Locate the cell with the specified text and output its (x, y) center coordinate. 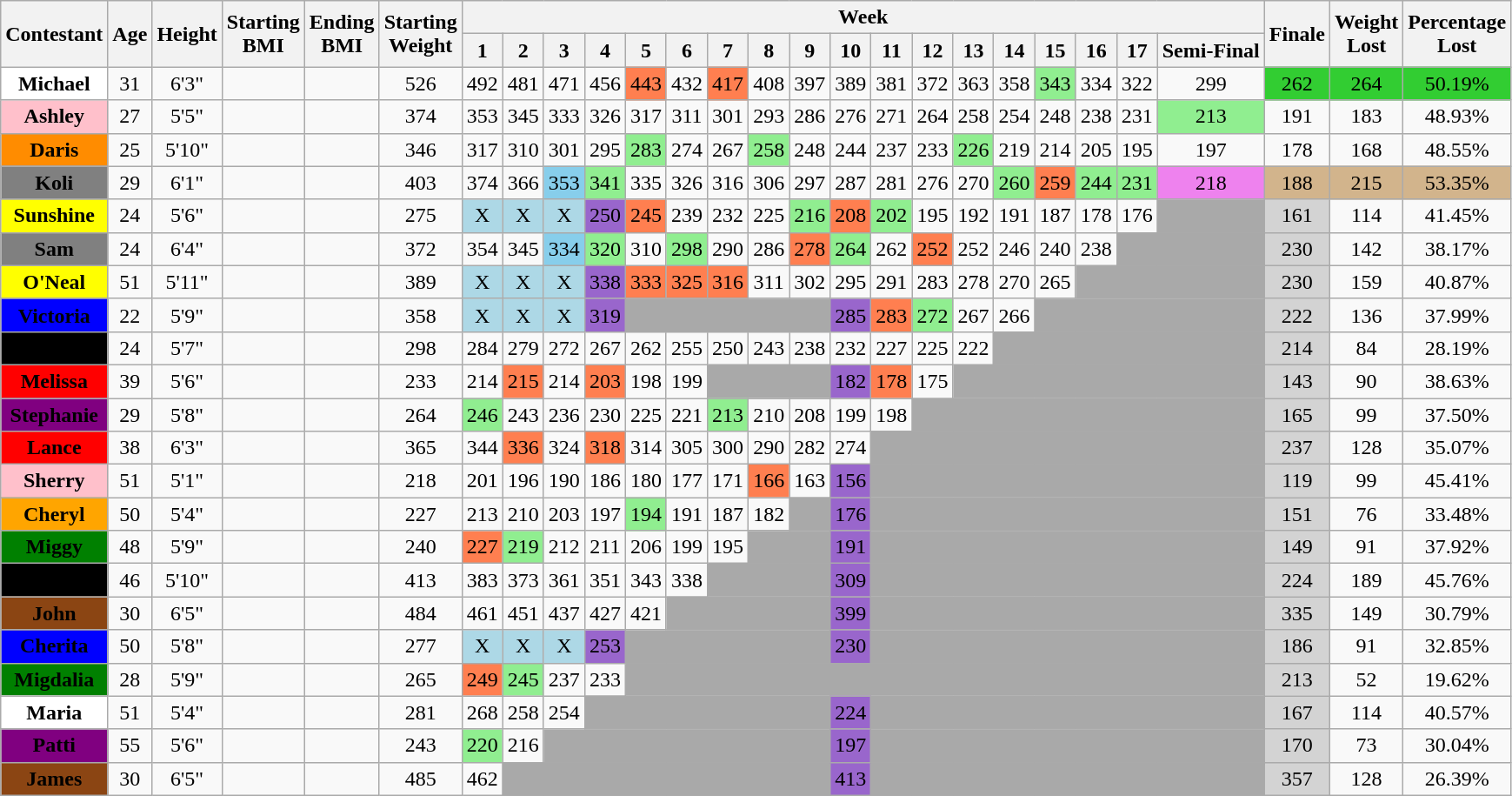
357 (1297, 779)
Victoria (54, 315)
188 (1297, 183)
279 (523, 348)
19.62% (1457, 679)
285 (850, 315)
31 (130, 84)
7 (729, 50)
1 (482, 50)
220 (482, 746)
142 (1366, 249)
35.07% (1457, 448)
Migdalia (54, 679)
Daris (54, 150)
443 (645, 84)
Finale (1297, 34)
192 (974, 216)
119 (1297, 481)
408 (769, 84)
421 (645, 613)
5 (645, 50)
255 (687, 348)
492 (482, 84)
481 (523, 84)
Cherita (54, 646)
48.55% (1457, 150)
Sherry (54, 481)
10 (850, 50)
156 (850, 481)
314 (645, 448)
451 (523, 613)
166 (769, 481)
16 (1096, 50)
3 (563, 50)
221 (687, 415)
28 (130, 679)
Koli (54, 183)
Age (130, 34)
417 (729, 84)
462 (482, 779)
183 (1366, 117)
17 (1137, 50)
Lance (54, 448)
318 (605, 448)
300 (729, 448)
5'11" (187, 282)
5'5" (187, 117)
282 (810, 448)
143 (1297, 381)
526 (421, 84)
399 (850, 613)
363 (974, 84)
38.63% (1457, 381)
168 (1366, 150)
226 (974, 150)
320 (605, 249)
2 (523, 50)
165 (1297, 415)
45.76% (1457, 580)
484 (421, 613)
38.17% (1457, 249)
26.39% (1457, 779)
373 (523, 580)
9 (810, 50)
432 (687, 84)
239 (687, 216)
14 (1014, 50)
6 (687, 50)
461 (482, 613)
32.85% (1457, 646)
37.99% (1457, 315)
189 (1366, 580)
236 (563, 415)
205 (1096, 150)
O'Neal (54, 282)
76 (1366, 514)
Miggy (54, 547)
275 (421, 216)
45.41% (1457, 481)
297 (810, 183)
28.19% (1457, 348)
84 (1366, 348)
33.48% (1457, 514)
12 (932, 50)
268 (482, 712)
48.93% (1457, 117)
336 (523, 448)
170 (1297, 746)
325 (687, 282)
253 (605, 646)
StartingBMI (263, 34)
161 (1297, 216)
Maria (54, 712)
30.79% (1457, 613)
291 (892, 282)
48 (130, 547)
WeightLost (1366, 34)
206 (645, 547)
211 (605, 547)
259 (1056, 183)
151 (1297, 514)
383 (482, 580)
4 (605, 50)
194 (645, 514)
403 (421, 183)
171 (729, 481)
27 (130, 117)
284 (482, 348)
25 (130, 150)
11 (892, 50)
381 (892, 84)
341 (605, 183)
344 (482, 448)
Week (863, 17)
397 (810, 84)
5'1" (187, 481)
90 (1366, 381)
39 (130, 381)
5'7" (187, 348)
13 (974, 50)
John (54, 613)
Darrell (54, 580)
37.92% (1457, 547)
40.87% (1457, 282)
266 (1014, 315)
41.45% (1457, 216)
180 (645, 481)
40.57% (1457, 712)
53.35% (1457, 183)
46 (130, 580)
52 (1366, 679)
Sunshine (54, 216)
StartingWeight (421, 34)
196 (523, 481)
271 (892, 117)
Ashley (54, 117)
Height (187, 34)
Semi-Final (1210, 50)
299 (1210, 84)
EndingBMI (342, 34)
15 (1056, 50)
Cheryl (54, 514)
427 (605, 613)
190 (563, 481)
471 (563, 84)
73 (1366, 746)
159 (1366, 282)
50.19% (1457, 84)
260 (1014, 183)
354 (482, 249)
322 (1137, 84)
306 (769, 183)
6'4" (187, 249)
James (54, 779)
366 (523, 183)
361 (563, 580)
177 (687, 481)
287 (850, 183)
365 (421, 448)
302 (810, 282)
175 (932, 381)
Michael (54, 84)
30.04% (1457, 746)
38 (130, 448)
456 (605, 84)
305 (687, 448)
Andrea (54, 348)
437 (563, 613)
293 (769, 117)
277 (421, 646)
319 (605, 315)
249 (482, 679)
8 (769, 50)
Melissa (54, 381)
Patti (54, 746)
324 (563, 448)
6'1" (187, 183)
212 (563, 547)
351 (605, 580)
167 (1297, 712)
Sam (54, 249)
163 (810, 481)
Stephanie (54, 415)
485 (421, 779)
201 (482, 481)
Contestant (54, 34)
22 (130, 315)
55 (130, 746)
202 (892, 216)
136 (1366, 315)
37.50% (1457, 415)
PercentageLost (1457, 34)
346 (421, 150)
309 (850, 580)
